Output the [X, Y] coordinate of the center of the cell containing the given text.  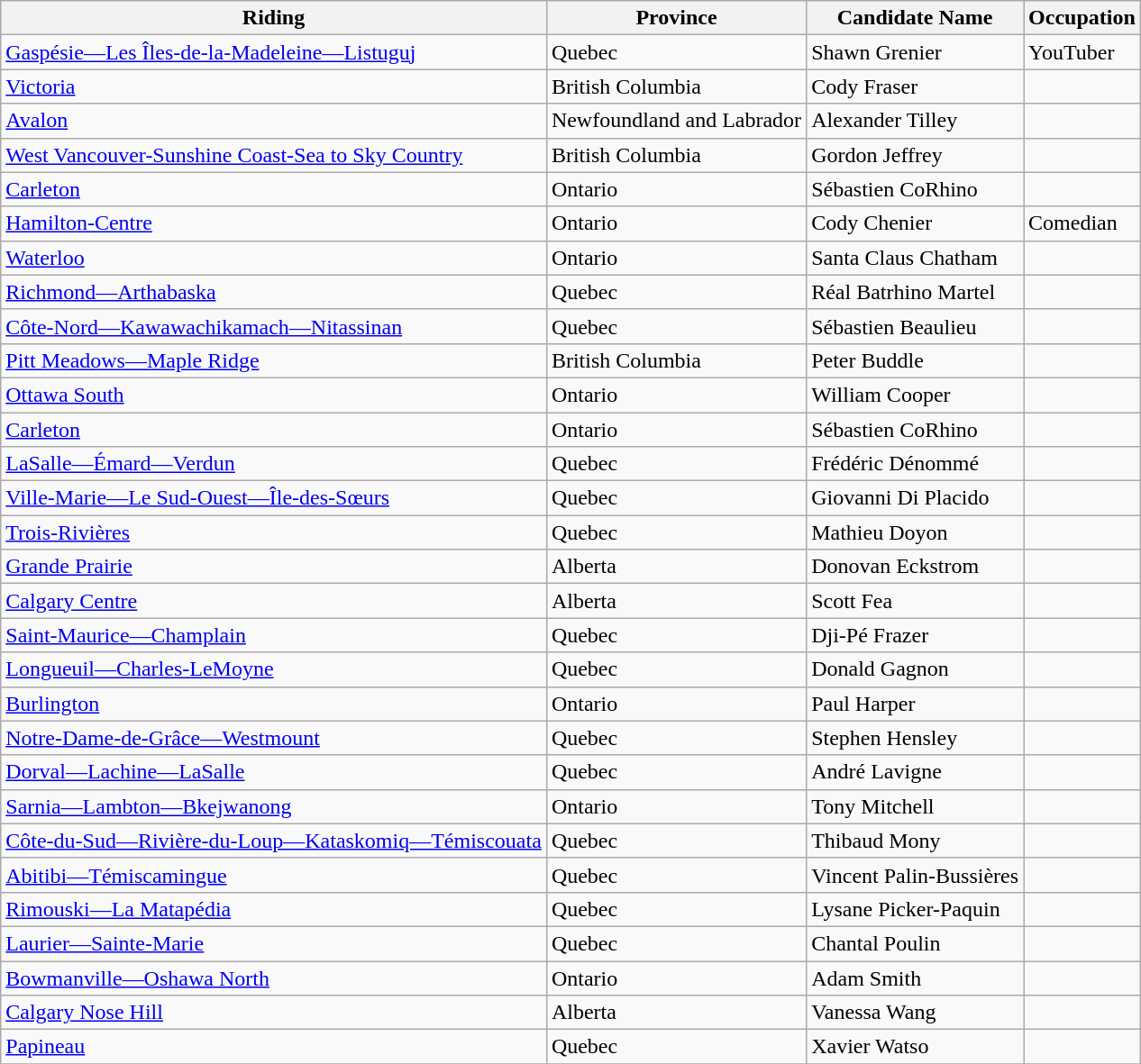
Dji-Pé Frazer [916, 635]
Burlington [274, 704]
Newfoundland and Labrador [676, 121]
West Vancouver-Sunshine Coast-Sea to Sky Country [274, 155]
Scott Fea [916, 601]
Waterloo [274, 258]
Calgary Nose Hill [274, 1013]
Occupation [1082, 18]
William Cooper [916, 395]
Trois-Rivières [274, 532]
Stephen Hensley [916, 738]
Ottawa South [274, 395]
Rimouski—La Matapédia [274, 909]
Tony Mitchell [916, 806]
Calgary Centre [274, 601]
Ville-Marie—Le Sud-Ouest—Île-des-Sœurs [274, 498]
Vanessa Wang [916, 1013]
Santa Claus Chatham [916, 258]
Shawn Grenier [916, 52]
Sébastien Beaulieu [916, 326]
Candidate Name [916, 18]
Adam Smith [916, 978]
Avalon [274, 121]
Abitibi—Témiscamingue [274, 875]
Cody Fraser [916, 86]
Frédéric Dénommé [916, 464]
Laurier—Sainte-Marie [274, 943]
Longueuil—Charles-LeMoyne [274, 669]
Paul Harper [916, 704]
Grande Prairie [274, 567]
Thibaud Mony [916, 841]
Sarnia—Lambton—Bkejwanong [274, 806]
Papineau [274, 1047]
LaSalle—Émard—Verdun [274, 464]
Cody Chenier [916, 223]
YouTuber [1082, 52]
Alexander Tilley [916, 121]
Saint-Maurice—Champlain [274, 635]
Giovanni Di Placido [916, 498]
Notre-Dame-de-Grâce—Westmount [274, 738]
Mathieu Doyon [916, 532]
Dorval—Lachine—LaSalle [274, 772]
Lysane Picker-Paquin [916, 909]
André Lavigne [916, 772]
Gordon Jeffrey [916, 155]
Richmond—Arthabaska [274, 292]
Peter Buddle [916, 360]
Vincent Palin-Bussières [916, 875]
Donovan Eckstrom [916, 567]
Côte-Nord—Kawawachikamach—Nitassinan [274, 326]
Chantal Poulin [916, 943]
Bowmanville—Oshawa North [274, 978]
Province [676, 18]
Gaspésie—Les Îles-de-la-Madeleine—Listuguj [274, 52]
Donald Gagnon [916, 669]
Hamilton-Centre [274, 223]
Pitt Meadows—Maple Ridge [274, 360]
Xavier Watso [916, 1047]
Comedian [1082, 223]
Riding [274, 18]
Victoria [274, 86]
Réal Batrhino Martel [916, 292]
Côte-du-Sud—Rivière-du-Loup—Kataskomiq—Témiscouata [274, 841]
